Scan for the cell matching the given text and deliver its [X, Y] coordinate at center. 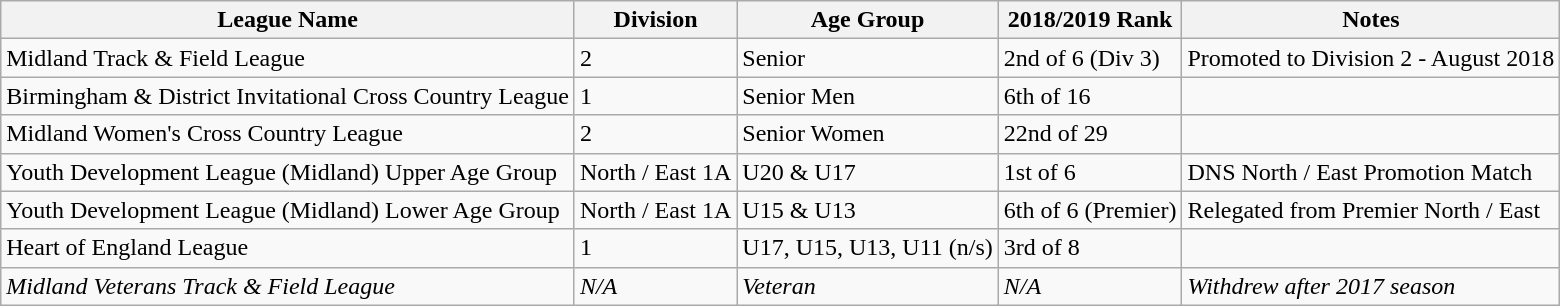
Heart of England League [288, 248]
Midland Track & Field League [288, 58]
Withdrew after 2017 season [1371, 286]
Age Group [868, 20]
2nd of 6 (Div 3) [1090, 58]
U17, U15, U13, U11 (n/s) [868, 248]
U20 & U17 [868, 172]
2018/2019 Rank [1090, 20]
Midland Veterans Track & Field League [288, 286]
Birmingham & District Invitational Cross Country League [288, 96]
6th of 16 [1090, 96]
Notes [1371, 20]
Relegated from Premier North / East [1371, 210]
Senior Women [868, 134]
22nd of 29 [1090, 134]
Division [655, 20]
1st of 6 [1090, 172]
Veteran [868, 286]
Youth Development League (Midland) Upper Age Group [288, 172]
U15 & U13 [868, 210]
Senior Men [868, 96]
Youth Development League (Midland) Lower Age Group [288, 210]
Midland Women's Cross Country League [288, 134]
League Name [288, 20]
6th of 6 (Premier) [1090, 210]
Senior [868, 58]
Promoted to Division 2 - August 2018 [1371, 58]
3rd of 8 [1090, 248]
DNS North / East Promotion Match [1371, 172]
